Return [x, y] of the center of cell containing provided text 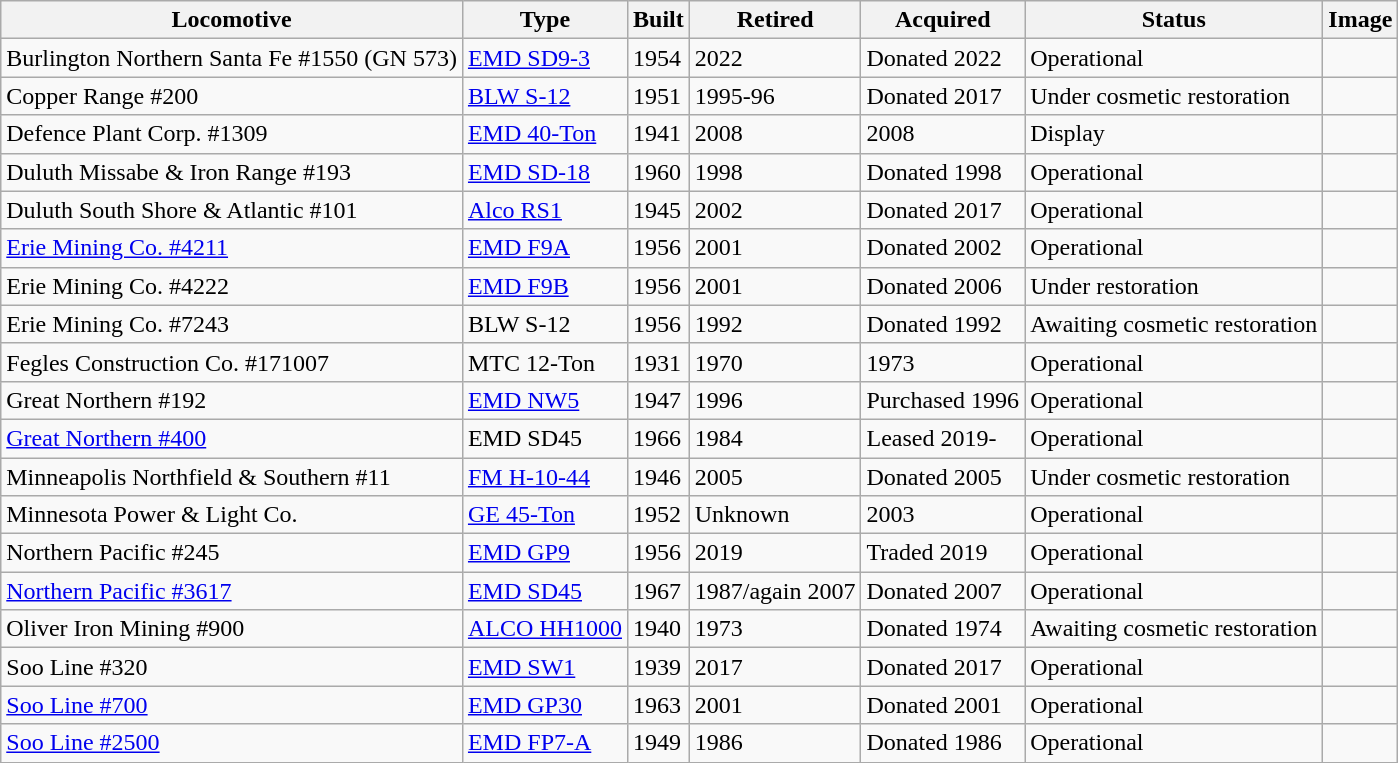
Donated 2001 [943, 705]
Donated 1974 [943, 629]
1998 [775, 172]
2017 [775, 667]
Donated 1998 [943, 172]
Retired [775, 20]
1992 [775, 324]
MTC 12-Ton [544, 362]
Alco RS1 [544, 210]
1986 [775, 743]
EMD NW5 [544, 400]
Under restoration [1174, 286]
Duluth South Shore & Atlantic #101 [232, 210]
2005 [775, 477]
1940 [658, 629]
Erie Mining Co. #4222 [232, 286]
Acquired [943, 20]
EMD SW1 [544, 667]
Erie Mining Co. #4211 [232, 248]
1946 [658, 477]
Great Northern #400 [232, 438]
1951 [658, 96]
1954 [658, 58]
Donated 2002 [943, 248]
Northern Pacific #3617 [232, 591]
Donated 1986 [943, 743]
Copper Range #200 [232, 96]
Fegles Construction Co. #171007 [232, 362]
ALCO HH1000 [544, 629]
Oliver Iron Mining #900 [232, 629]
Soo Line #320 [232, 667]
EMD FP7-A [544, 743]
Purchased 1996 [943, 400]
Soo Line #700 [232, 705]
1963 [658, 705]
EMD SD-18 [544, 172]
Soo Line #2500 [232, 743]
1947 [658, 400]
Image [1360, 20]
Northern Pacific #245 [232, 553]
Minnesota Power & Light Co. [232, 515]
2003 [943, 515]
Erie Mining Co. #7243 [232, 324]
Minneapolis Northfield & Southern #11 [232, 477]
EMD GP30 [544, 705]
EMD SD9-3 [544, 58]
1987/again 2007 [775, 591]
Donated 2007 [943, 591]
1952 [658, 515]
EMD GP9 [544, 553]
Donated 2022 [943, 58]
1996 [775, 400]
GE 45-Ton [544, 515]
2019 [775, 553]
Built [658, 20]
Great Northern #192 [232, 400]
Donated 2005 [943, 477]
1970 [775, 362]
Display [1174, 134]
1949 [658, 743]
FM H-10-44 [544, 477]
1984 [775, 438]
EMD F9B [544, 286]
Donated 1992 [943, 324]
Defence Plant Corp. #1309 [232, 134]
Burlington Northern Santa Fe #1550 (GN 573) [232, 58]
2022 [775, 58]
Donated 2006 [943, 286]
1945 [658, 210]
Traded 2019 [943, 553]
1931 [658, 362]
Type [544, 20]
1960 [658, 172]
Duluth Missabe & Iron Range #193 [232, 172]
EMD 40-Ton [544, 134]
1966 [658, 438]
Locomotive [232, 20]
Status [1174, 20]
EMD F9A [544, 248]
1941 [658, 134]
1995-96 [775, 96]
1939 [658, 667]
Unknown [775, 515]
2002 [775, 210]
Leased 2019- [943, 438]
1967 [658, 591]
